Extract the [x, y] coordinate from the center of the cell holding the provided text.  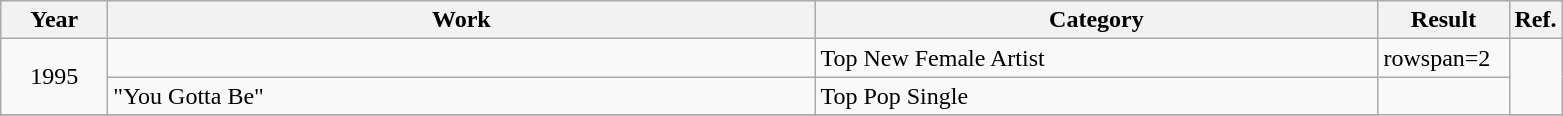
Category [1096, 20]
Work [462, 20]
Top New Female Artist [1096, 58]
Result [1444, 20]
Ref. [1536, 20]
Top Pop Single [1096, 96]
Year [54, 20]
1995 [54, 77]
"You Gotta Be" [462, 96]
rowspan=2 [1444, 58]
